Scan for the cell matching the given text and deliver its (x, y) coordinate at center. 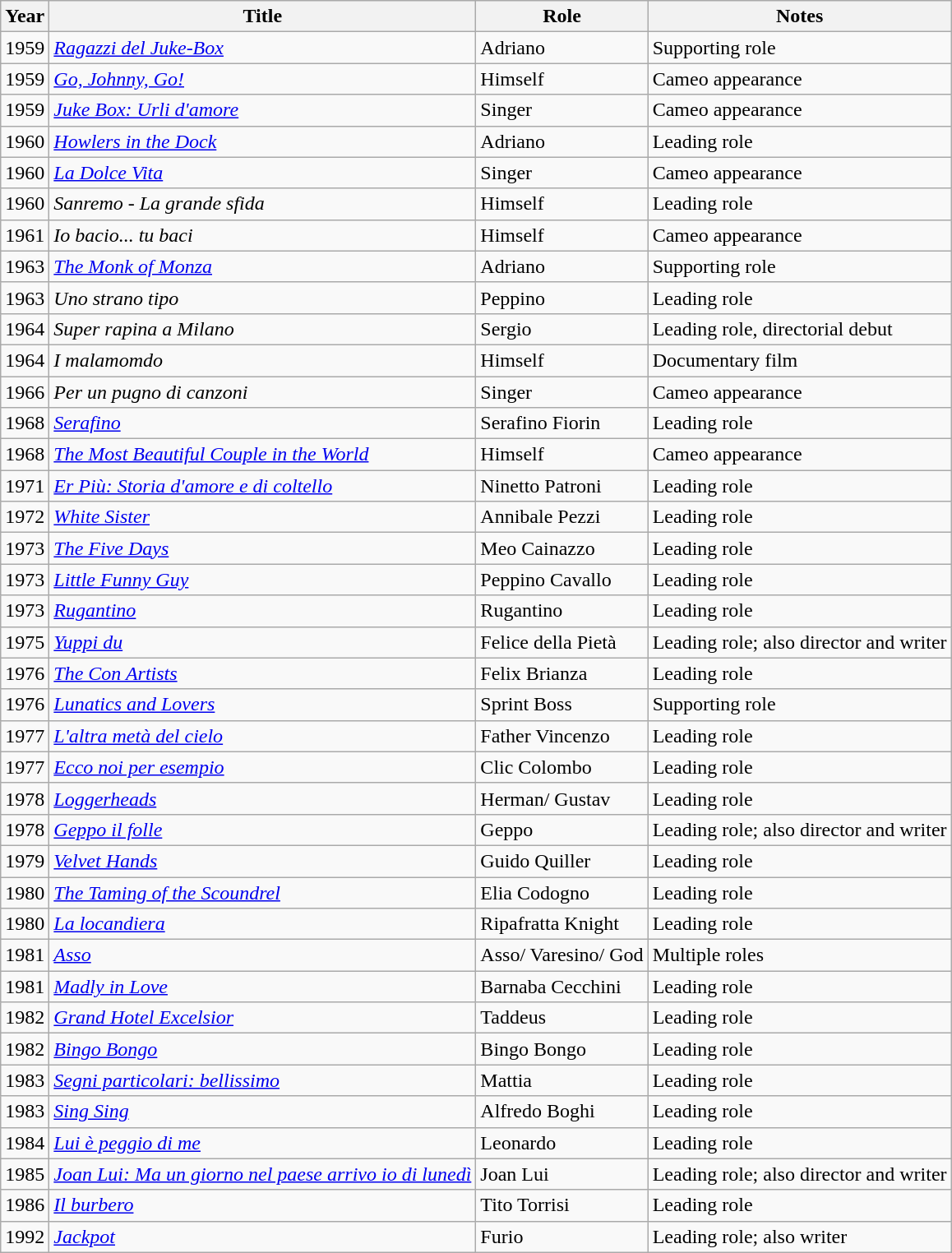
The Taming of the Scoundrel (263, 892)
Sanremo - La grande sfida (263, 204)
Title (263, 16)
Uno strano tipo (263, 298)
Peppino Cavallo (562, 580)
Clic Colombo (562, 767)
Jackpot (263, 1237)
Ninetto Patroni (562, 486)
1979 (25, 861)
Multiple roles (799, 955)
Lunatics and Lovers (263, 705)
Per un pugno di canzoni (263, 392)
Taddeus (562, 1018)
Loggerheads (263, 798)
1961 (25, 235)
Role (562, 16)
Peppino (562, 298)
Joan Lui (562, 1174)
Felix Brianza (562, 673)
Tito Torrisi (562, 1205)
Notes (799, 16)
1992 (25, 1237)
Serafino Fiorin (562, 423)
I malamomdo (263, 360)
1985 (25, 1174)
Leading role, directorial debut (799, 329)
1971 (25, 486)
Herman/ Gustav (562, 798)
1975 (25, 642)
Leading role; also writer (799, 1237)
The Most Beautiful Couple in the World (263, 455)
Grand Hotel Excelsior (263, 1018)
1984 (25, 1143)
Joan Lui: Ma un giorno nel paese arrivo io di lunedì (263, 1174)
Yuppi du (263, 642)
Velvet Hands (263, 861)
The Monk of Monza (263, 266)
Mattia (562, 1080)
Alfredo Boghi (562, 1112)
Leonardo (562, 1143)
Il burbero (263, 1205)
Father Vincenzo (562, 736)
Furio (562, 1237)
The Five Days (263, 548)
Segni particolari: bellissimo (263, 1080)
1972 (25, 517)
White Sister (263, 517)
1966 (25, 392)
Guido Quiller (562, 861)
Ragazzi del Juke-Box (263, 48)
Super rapina a Milano (263, 329)
Ripafratta Knight (562, 924)
Juke Box: Urli d'amore (263, 110)
Io bacio... tu baci (263, 235)
1986 (25, 1205)
Sing Sing (263, 1112)
Go, Johnny, Go! (263, 79)
La Dolce Vita (263, 173)
Asso (263, 955)
Little Funny Guy (263, 580)
Elia Codogno (562, 892)
Year (25, 16)
Ecco noi per esempio (263, 767)
Asso/ Varesino/ God (562, 955)
Serafino (263, 423)
The Con Artists (263, 673)
Lui è peggio di me (263, 1143)
Sprint Boss (562, 705)
Annibale Pezzi (562, 517)
Geppo il folle (263, 830)
Madly in Love (263, 987)
Howlers in the Dock (263, 141)
Barnaba Cecchini (562, 987)
Sergio (562, 329)
Meo Cainazzo (562, 548)
Felice della Pietà (562, 642)
Geppo (562, 830)
Documentary film (799, 360)
L'altra metà del cielo (263, 736)
La locandiera (263, 924)
Er Più: Storia d'amore e di coltello (263, 486)
